Detect which cell encompasses the target text, then output its [X, Y] center coordinate. 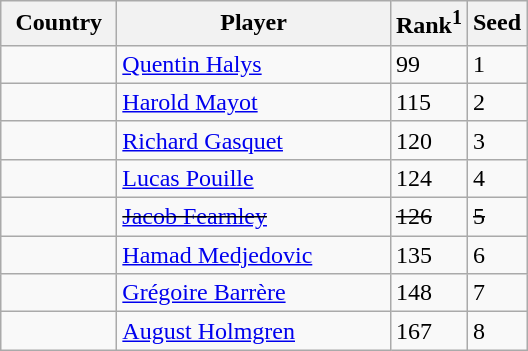
Player [254, 24]
Seed [496, 24]
4 [496, 178]
1 [496, 64]
Hamad Medjedovic [254, 255]
120 [428, 140]
3 [496, 140]
135 [428, 255]
99 [428, 64]
Rank1 [428, 24]
August Holmgren [254, 331]
6 [496, 255]
Jacob Fearnley [254, 217]
115 [428, 102]
7 [496, 293]
8 [496, 331]
124 [428, 178]
Lucas Pouille [254, 178]
Country [59, 24]
Harold Mayot [254, 102]
167 [428, 331]
Quentin Halys [254, 64]
2 [496, 102]
Grégoire Barrère [254, 293]
Richard Gasquet [254, 140]
148 [428, 293]
126 [428, 217]
5 [496, 217]
